From the cell containing the given text, extract its center point as (x, y) coordinate. 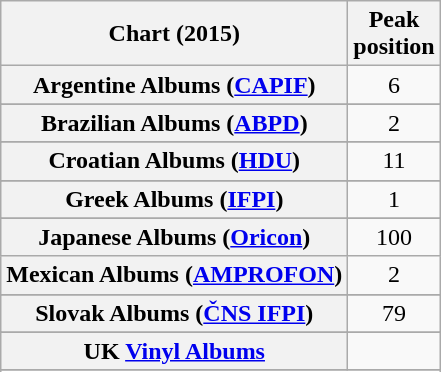
Peakposition (394, 34)
1 (394, 199)
Argentine Albums (CAPIF) (174, 85)
11 (394, 161)
6 (394, 85)
Brazilian Albums (ABPD) (174, 123)
Croatian Albums (HDU) (174, 161)
UK Vinyl Albums (174, 351)
Greek Albums (IFPI) (174, 199)
79 (394, 313)
Slovak Albums (ČNS IFPI) (174, 313)
100 (394, 237)
Chart (2015) (174, 34)
Mexican Albums (AMPROFON) (174, 275)
Japanese Albums (Oricon) (174, 237)
